Provide the (X, Y) coordinate of the cell's center where the given text is located.  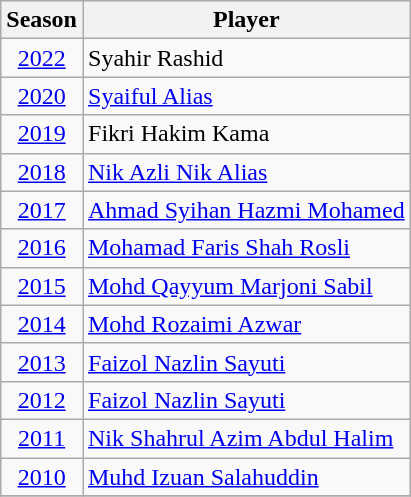
Mohd Rozaimi Azwar (246, 324)
Muhd Izuan Salahuddin (246, 477)
2019 (42, 134)
2017 (42, 210)
2015 (42, 286)
Mohd Qayyum Marjoni Sabil (246, 286)
2014 (42, 324)
2022 (42, 58)
Nik Azli Nik Alias (246, 172)
2016 (42, 248)
Syaiful Alias (246, 96)
2010 (42, 477)
Season (42, 20)
Nik Shahrul Azim Abdul Halim (246, 438)
Player (246, 20)
2012 (42, 400)
2018 (42, 172)
2011 (42, 438)
Mohamad Faris Shah Rosli (246, 248)
Fikri Hakim Kama (246, 134)
2013 (42, 362)
2020 (42, 96)
Ahmad Syihan Hazmi Mohamed (246, 210)
Syahir Rashid (246, 58)
